Find where the given text appears and provide that cell's center as [X, Y] coordinate. 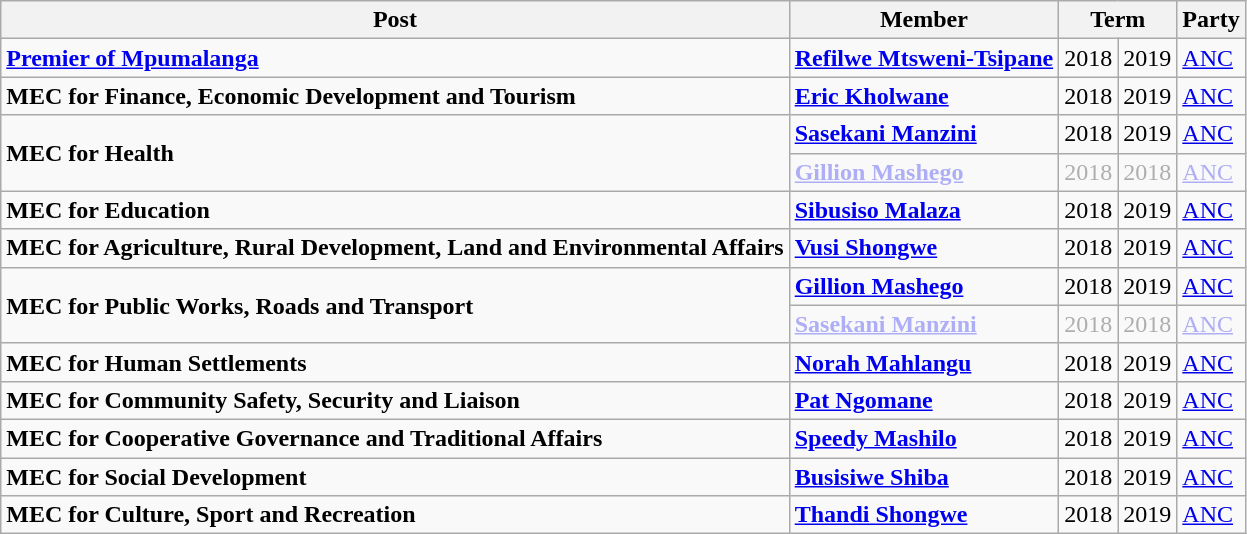
Member [924, 20]
Norah Mahlangu [924, 362]
Premier of Mpumalanga [395, 58]
MEC for Health [395, 153]
Post [395, 20]
MEC for Agriculture, Rural Development, Land and Environmental Affairs [395, 248]
Speedy Mashilo [924, 438]
Thandi Shongwe [924, 515]
MEC for Finance, Economic Development and Tourism [395, 96]
MEC for Community Safety, Security and Liaison [395, 400]
Party [1211, 20]
MEC for Cooperative Governance and Traditional Affairs [395, 438]
Term [1118, 20]
Busisiwe Shiba [924, 477]
Vusi Shongwe [924, 248]
MEC for Culture, Sport and Recreation [395, 515]
Pat Ngomane [924, 400]
MEC for Social Development [395, 477]
Sibusiso Malaza [924, 210]
MEC for Education [395, 210]
MEC for Human Settlements [395, 362]
Eric Kholwane [924, 96]
Refilwe Mtsweni-Tsipane [924, 58]
MEC for Public Works, Roads and Transport [395, 305]
